Return the [x, y] coordinate for the center point of the cell that contains the specified text.  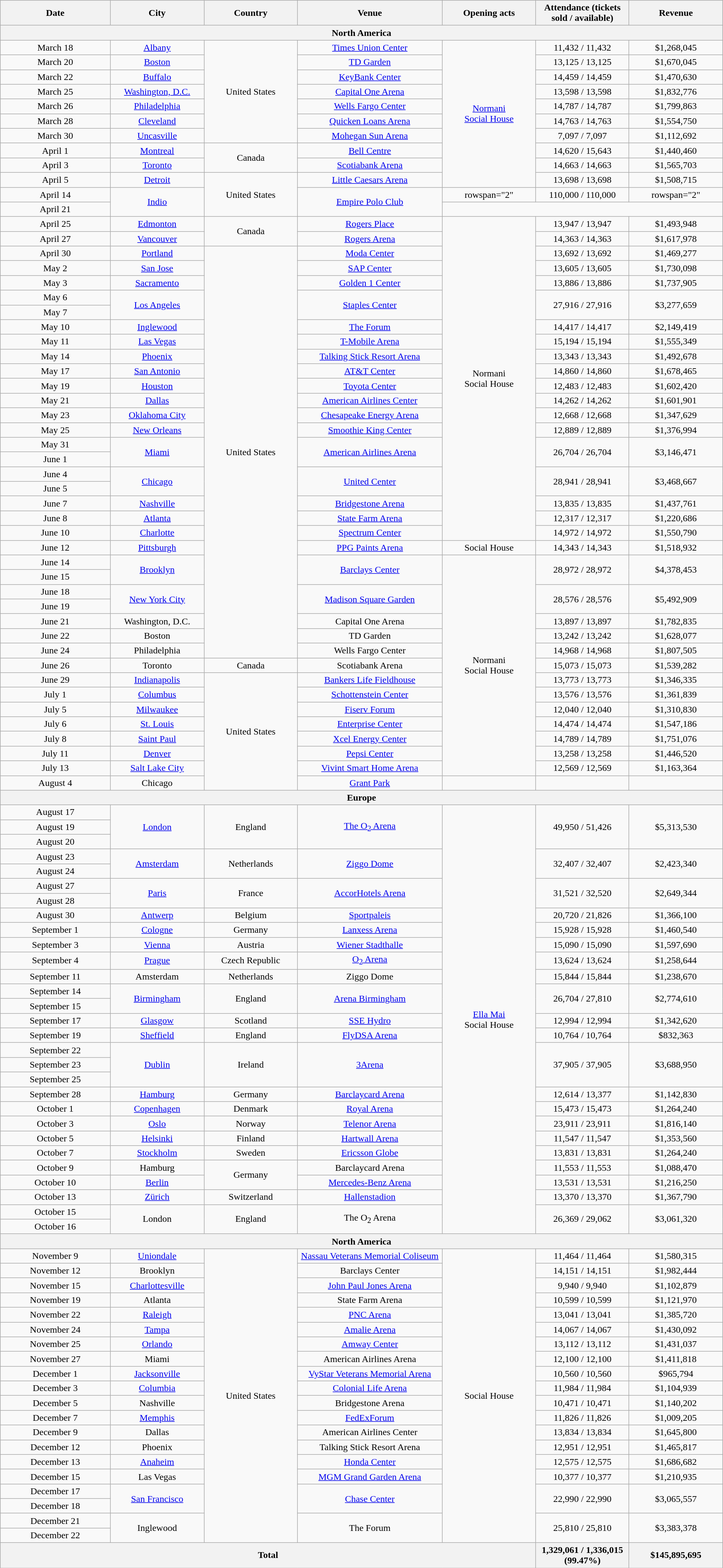
Sweden [250, 1153]
12,668 / 12,668 [582, 415]
$1,353,560 [676, 1138]
France [250, 893]
Bankers Life Fieldhouse [370, 680]
Columbia [157, 1388]
June 24 [55, 650]
25,810 / 25,810 [582, 1528]
Anaheim [157, 1462]
Enterprise Center [370, 724]
$1,268,045 [676, 48]
May 2 [55, 268]
$1,465,817 [676, 1447]
Charlottesville [157, 1285]
Spectrum Center [370, 533]
Denmark [250, 1109]
$1,310,830 [676, 709]
$1,347,629 [676, 415]
28,576 / 28,576 [582, 599]
April 1 [55, 150]
September 22 [55, 1050]
July 13 [55, 768]
Quicken Loans Arena [370, 121]
14,763 / 14,763 [582, 121]
$1,628,077 [676, 636]
Cleveland [157, 121]
June 18 [55, 592]
$3,383,378 [676, 1528]
Orlando [157, 1344]
10,560 / 10,560 [582, 1374]
Staples Center [370, 305]
August 27 [55, 886]
June 7 [55, 503]
Hartwall Arena [370, 1138]
12,569 / 12,569 [582, 768]
September 28 [55, 1094]
$1,617,978 [676, 239]
$1,385,720 [676, 1315]
14,363 / 14,363 [582, 239]
PNC Arena [370, 1315]
13,258 / 13,258 [582, 753]
14,459 / 14,459 [582, 77]
Ella MaiSocial House [489, 1019]
September 23 [55, 1065]
$2,649,344 [676, 893]
15,194 / 15,194 [582, 342]
13,692 / 13,692 [582, 253]
Wiener Stadthalle [370, 945]
Vienna [157, 945]
13,242 / 13,242 [582, 636]
$1,210,935 [676, 1476]
$1,982,444 [676, 1270]
$1,751,076 [676, 739]
$3,061,320 [676, 1219]
$145,895,695 [676, 1556]
April 25 [55, 224]
Toyota Center [370, 386]
May 7 [55, 312]
$1,799,863 [676, 106]
$1,440,460 [676, 150]
Xcel Energy Center [370, 739]
13,370 / 13,370 [582, 1197]
FlyDSA Arena [370, 1035]
10,377 / 10,377 [582, 1476]
13,835 / 13,835 [582, 503]
November 25 [55, 1344]
May 10 [55, 327]
12,483 / 12,483 [582, 386]
May 25 [55, 430]
Oklahoma City [157, 415]
32,407 / 32,407 [582, 864]
Vancouver [157, 239]
September 15 [55, 1006]
Nassau Veterans Memorial Coliseum [370, 1256]
110,000 / 110,000 [582, 194]
13,947 / 13,947 [582, 224]
August 19 [55, 827]
11,984 / 11,984 [582, 1388]
14,474 / 14,474 [582, 724]
$1,686,682 [676, 1462]
October 7 [55, 1153]
$1,216,250 [676, 1182]
May 14 [55, 356]
December 18 [55, 1506]
Amway Center [370, 1344]
$1,782,835 [676, 621]
September 4 [55, 961]
September 1 [55, 930]
Telenor Arena [370, 1124]
October 13 [55, 1197]
May 17 [55, 371]
13,041 / 13,041 [582, 1315]
27,916 / 27,916 [582, 305]
$832,363 [676, 1035]
San Francisco [157, 1498]
Honda Center [370, 1462]
12,100 / 12,100 [582, 1359]
June 26 [55, 665]
26,704 / 27,810 [582, 998]
August 28 [55, 901]
$1,142,830 [676, 1094]
Total [268, 1556]
13,897 / 13,897 [582, 621]
August 23 [55, 856]
13,773 / 13,773 [582, 680]
$5,313,530 [676, 827]
Mohegan Sun Arena [370, 136]
Moda Center [370, 253]
March 26 [55, 106]
December 5 [55, 1403]
Jacksonville [157, 1374]
Europe [361, 798]
June 14 [55, 562]
Golden 1 Center [370, 283]
September 11 [55, 976]
October 5 [55, 1138]
$1,238,670 [676, 976]
December 17 [55, 1491]
Copenhagen [157, 1109]
$1,460,540 [676, 930]
13,531 / 13,531 [582, 1182]
28,972 / 28,972 [582, 570]
11,432 / 11,432 [582, 48]
November 24 [55, 1330]
Bell Centre [370, 150]
13,576 / 13,576 [582, 695]
SAP Center [370, 268]
July 8 [55, 739]
Glasgow [157, 1020]
$1,342,620 [676, 1020]
Amalie Arena [370, 1330]
$1,258,644 [676, 961]
Czech Republic [250, 961]
FedExForum [370, 1418]
12,994 / 12,994 [582, 1020]
June 12 [55, 548]
Opening acts [489, 13]
Edmonton [157, 224]
12,889 / 12,889 [582, 430]
14,262 / 14,262 [582, 400]
$1,807,505 [676, 650]
Zürich [157, 1197]
13,598 / 13,598 [582, 92]
Houston [157, 386]
3Arena [370, 1065]
14,789 / 14,789 [582, 739]
$2,774,610 [676, 998]
10,599 / 10,599 [582, 1300]
12,614 / 13,377 [582, 1094]
Dublin [157, 1065]
$1,437,761 [676, 503]
San Antonio [157, 371]
Arena Birmingham [370, 998]
Buffalo [157, 77]
April 27 [55, 239]
June 10 [55, 533]
Sportpaleis [370, 915]
Mercedes-Benz Arena [370, 1182]
15,090 / 15,090 [582, 945]
$1,554,750 [676, 121]
$1,469,277 [676, 253]
Cologne [157, 930]
December 22 [55, 1535]
Memphis [157, 1418]
April 30 [55, 253]
Rogers Place [370, 224]
$1,602,420 [676, 386]
July 1 [55, 695]
13,605 / 13,605 [582, 268]
$1,121,970 [676, 1300]
Norway [250, 1124]
March 30 [55, 136]
$1,539,282 [676, 665]
July 11 [55, 753]
Attendance (tickets sold / available) [582, 13]
June 8 [55, 518]
$3,468,667 [676, 481]
Detroit [157, 180]
June 15 [55, 577]
12,317 / 12,317 [582, 518]
August 24 [55, 871]
August 30 [55, 915]
Albany [157, 48]
$1,555,349 [676, 342]
Lanxess Arena [370, 930]
September 19 [55, 1035]
Antwerp [157, 915]
Helsinki [157, 1138]
11,464 / 11,464 [582, 1256]
May 23 [55, 415]
Berlin [157, 1182]
July 5 [55, 709]
26,369 / 29,062 [582, 1219]
Sheffield [157, 1035]
Paris [157, 893]
Stockholm [157, 1153]
KeyBank Center [370, 77]
13,112 / 13,112 [582, 1344]
$965,794 [676, 1374]
10,471 / 10,471 [582, 1403]
$3,065,557 [676, 1498]
New Orleans [157, 430]
Charlotte [157, 533]
May 19 [55, 386]
$3,146,471 [676, 452]
Smoothie King Center [370, 430]
1,329,061 / 1,336,015 (99.47%) [582, 1556]
13,125 / 13,125 [582, 62]
Columbus [157, 695]
23,911 / 23,911 [582, 1124]
November 15 [55, 1285]
November 9 [55, 1256]
St. Louis [157, 724]
49,950 / 51,426 [582, 827]
December 7 [55, 1418]
July 6 [55, 724]
Switzerland [250, 1197]
$1,670,045 [676, 62]
November 12 [55, 1270]
$1,832,776 [676, 92]
T-Mobile Arena [370, 342]
Sacramento [157, 283]
Montreal [157, 150]
$1,550,790 [676, 533]
Ericsson Globe [370, 1153]
$4,378,453 [676, 570]
December 1 [55, 1374]
14,787 / 14,787 [582, 106]
$1,580,315 [676, 1256]
May 11 [55, 342]
Raleigh [157, 1315]
United Center [370, 481]
Colonial Life Arena [370, 1388]
Saint Paul [157, 739]
$1,009,205 [676, 1418]
$1,601,901 [676, 400]
13,343 / 13,343 [582, 356]
$1,361,839 [676, 695]
7,097 / 7,097 [582, 136]
$1,411,818 [676, 1359]
$1,346,335 [676, 680]
VyStar Veterans Memorial Arena [370, 1374]
August 20 [55, 842]
20,720 / 21,826 [582, 915]
13,886 / 13,886 [582, 283]
Finland [250, 1138]
June 29 [55, 680]
Tampa [157, 1330]
15,844 / 15,844 [582, 976]
November 19 [55, 1300]
$1,678,465 [676, 371]
$3,688,950 [676, 1065]
15,928 / 15,928 [582, 930]
$1,493,948 [676, 224]
December 13 [55, 1462]
June 22 [55, 636]
26,704 / 26,704 [582, 452]
$1,508,715 [676, 180]
December 3 [55, 1388]
$1,470,630 [676, 77]
August 4 [55, 783]
13,624 / 13,624 [582, 961]
$3,277,659 [676, 305]
Date [55, 13]
$1,104,939 [676, 1388]
11,826 / 11,826 [582, 1418]
May 31 [55, 445]
37,905 / 37,905 [582, 1065]
$2,423,340 [676, 864]
$1,088,470 [676, 1168]
Belgium [250, 915]
October 9 [55, 1168]
June 19 [55, 606]
Los Angeles [157, 305]
May 3 [55, 283]
Salt Lake City [157, 768]
$1,518,932 [676, 548]
10,764 / 10,764 [582, 1035]
14,620 / 15,643 [582, 150]
Indianapolis [157, 680]
$1,376,994 [676, 430]
John Paul Jones Arena [370, 1285]
Prague [157, 961]
14,972 / 14,972 [582, 533]
14,663 / 14,663 [582, 165]
Empire Polo Club [370, 202]
$1,492,678 [676, 356]
14,417 / 14,417 [582, 327]
AT&T Center [370, 371]
$1,816,140 [676, 1124]
June 1 [55, 459]
March 18 [55, 48]
9,940 / 9,940 [582, 1285]
AccorHotels Arena [370, 893]
$1,547,186 [676, 724]
$1,140,202 [676, 1403]
April 3 [55, 165]
13,698 / 13,698 [582, 180]
October 10 [55, 1182]
12,951 / 12,951 [582, 1447]
November 22 [55, 1315]
PPG Paints Arena [370, 548]
Portland [157, 253]
12,040 / 12,040 [582, 709]
Pepsi Center [370, 753]
San Jose [157, 268]
December 21 [55, 1520]
Country [250, 13]
Austria [250, 945]
Uniondale [157, 1256]
$5,492,909 [676, 599]
11,547 / 11,547 [582, 1138]
$1,102,879 [676, 1285]
$1,430,092 [676, 1330]
$1,366,100 [676, 915]
$1,431,037 [676, 1344]
Rogers Arena [370, 239]
$1,163,364 [676, 768]
Revenue [676, 13]
14,968 / 14,968 [582, 650]
Madison Square Garden [370, 599]
March 22 [55, 77]
May 21 [55, 400]
$1,730,098 [676, 268]
$1,565,703 [676, 165]
$1,112,692 [676, 136]
$1,737,905 [676, 283]
Little Caesars Arena [370, 180]
March 25 [55, 92]
October 15 [55, 1212]
15,073 / 15,073 [582, 665]
April 5 [55, 180]
Milwaukee [157, 709]
October 1 [55, 1109]
September 3 [55, 945]
October 3 [55, 1124]
11,553 / 11,553 [582, 1168]
Hallenstadion [370, 1197]
June 4 [55, 474]
November 27 [55, 1359]
Fiserv Forum [370, 709]
April 21 [55, 209]
Denver [157, 753]
13,834 / 13,834 [582, 1432]
September 14 [55, 991]
Royal Arena [370, 1109]
December 12 [55, 1447]
June 5 [55, 489]
O2 Arena [370, 961]
Scotland [250, 1020]
April 14 [55, 194]
14,343 / 14,343 [582, 548]
13,831 / 13,831 [582, 1153]
15,473 / 15,473 [582, 1109]
Uncasville [157, 136]
$1,220,686 [676, 518]
28,941 / 28,941 [582, 481]
Oslo [157, 1124]
$1,446,520 [676, 753]
September 25 [55, 1080]
14,860 / 14,860 [582, 371]
Schottenstein Center [370, 695]
City [157, 13]
$2,149,419 [676, 327]
14,151 / 14,151 [582, 1270]
Times Union Center [370, 48]
New York City [157, 599]
22,990 / 22,990 [582, 1498]
31,521 / 32,520 [582, 893]
June 21 [55, 621]
$1,367,790 [676, 1197]
August 17 [55, 812]
September 17 [55, 1020]
12,575 / 12,575 [582, 1462]
Vivint Smart Home Arena [370, 768]
Ireland [250, 1065]
Venue [370, 13]
$1,645,800 [676, 1432]
Grant Park [370, 783]
Indio [157, 202]
October 16 [55, 1226]
December 15 [55, 1476]
$1,597,690 [676, 945]
SSE Hydro [370, 1020]
Chesapeake Energy Arena [370, 415]
14,067 / 14,067 [582, 1330]
Pittsburgh [157, 548]
May 6 [55, 298]
Birmingham [157, 998]
MGM Grand Garden Arena [370, 1476]
Chase Center [370, 1498]
December 9 [55, 1432]
March 20 [55, 62]
March 28 [55, 121]
